Find where the given text appears and provide that cell's center as (X, Y) coordinate. 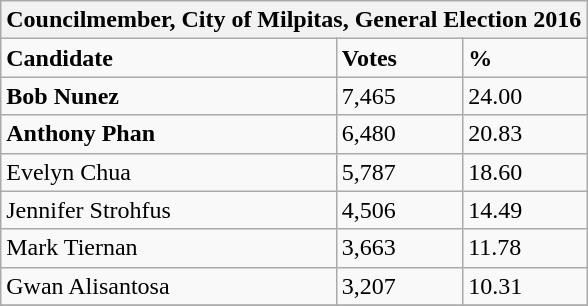
18.60 (525, 172)
Evelyn Chua (169, 172)
6,480 (399, 134)
% (525, 58)
Mark Tiernan (169, 248)
24.00 (525, 96)
14.49 (525, 210)
7,465 (399, 96)
Gwan Alisantosa (169, 286)
Anthony Phan (169, 134)
20.83 (525, 134)
Councilmember, City of Milpitas, General Election 2016 (294, 20)
Votes (399, 58)
Bob Nunez (169, 96)
3,663 (399, 248)
Jennifer Strohfus (169, 210)
4,506 (399, 210)
3,207 (399, 286)
Candidate (169, 58)
5,787 (399, 172)
11.78 (525, 248)
10.31 (525, 286)
